Return [x, y] of the center of cell containing provided text 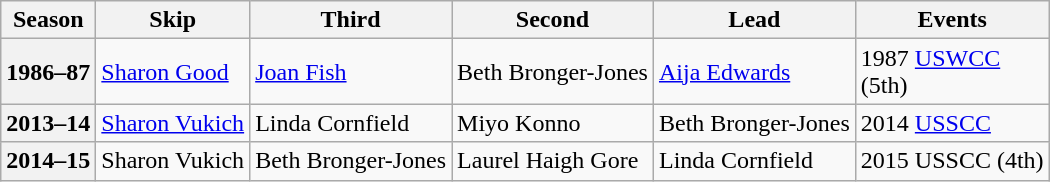
Aija Edwards [754, 72]
1987 USWCC (5th) [952, 72]
Season [48, 20]
1986–87 [48, 72]
Joan Fish [351, 72]
2014 USSCC [952, 123]
Events [952, 20]
Third [351, 20]
2013–14 [48, 123]
Sharon Good [173, 72]
Skip [173, 20]
2014–15 [48, 161]
Lead [754, 20]
Laurel Haigh Gore [553, 161]
Miyo Konno [553, 123]
Second [553, 20]
2015 USSCC (4th) [952, 161]
